Pinpoint the cell where the given text exists, returning its [x, y] midpoint coordinate. 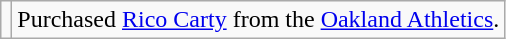
Purchased Rico Carty from the Oakland Athletics. [258, 20]
